Pinpoint the cell where the given text exists, returning its (x, y) midpoint coordinate. 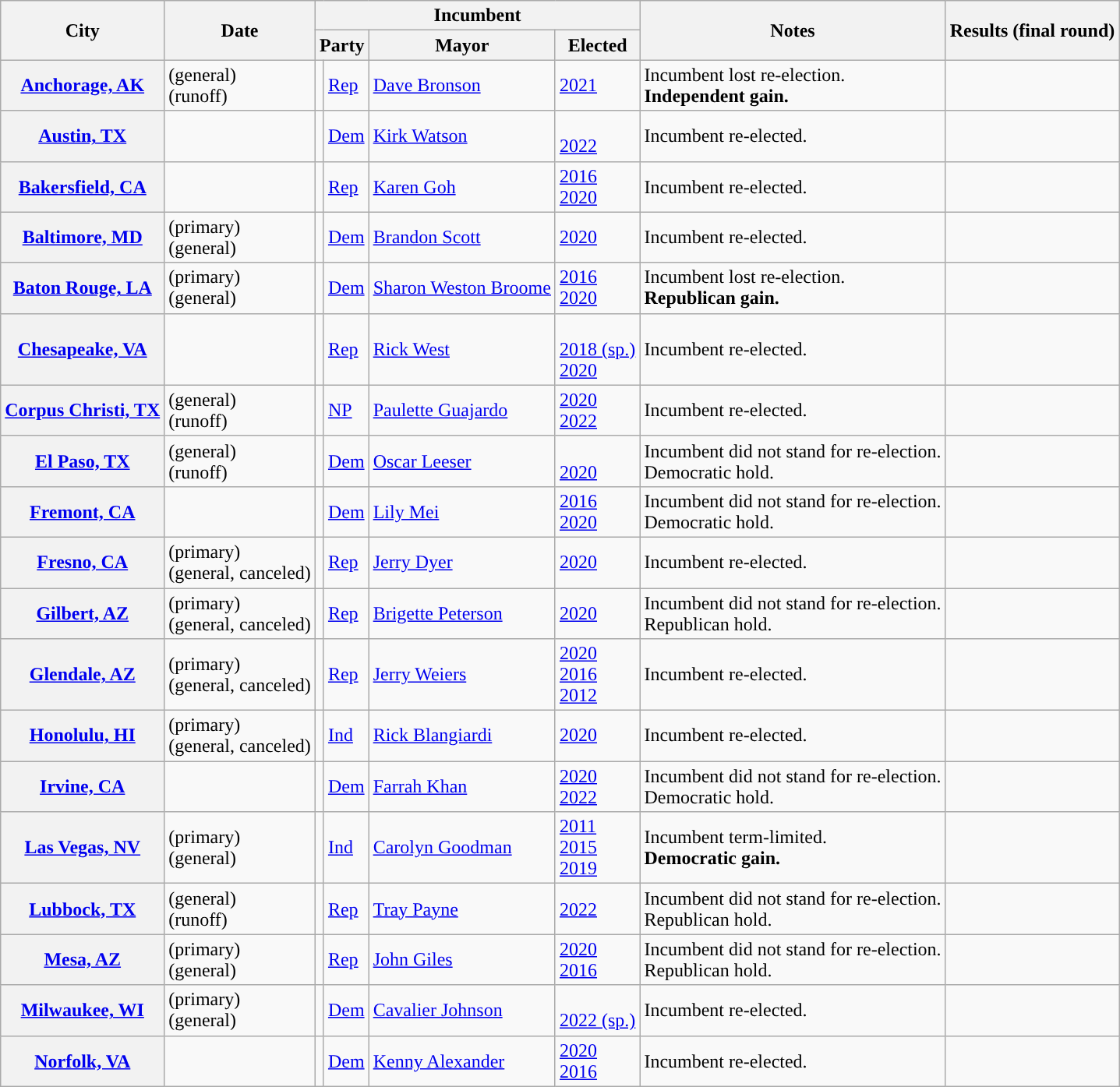
Lubbock, TX (83, 909)
Lily Mei (461, 511)
Incumbent lost re-election.Republican gain. (793, 288)
Honolulu, HI (83, 736)
Chesapeake, VA (83, 349)
Karen Goh (461, 187)
Incumbent term-limited.Democratic gain. (793, 848)
2018 (sp.)2020 (597, 349)
Corpus Christi, TX (83, 410)
Results (final round) (1032, 30)
Incumbent lost re-election.Independent gain. (793, 86)
Fremont, CA (83, 511)
Dave Bronson (461, 86)
Notes (793, 30)
NP (346, 410)
Irvine, CA (83, 787)
Brandon Scott (461, 237)
2021 (597, 86)
2022 (sp.) (597, 1010)
Gilbert, AZ (83, 612)
Elected (597, 45)
Paulette Guajardo (461, 410)
Cavalier Johnson (461, 1010)
Oscar Leeser (461, 461)
Milwaukee, WI (83, 1010)
Bakersfield, CA (83, 187)
Kirk Watson (461, 136)
Glendale, AZ (83, 675)
Party (341, 45)
Austin, TX (83, 136)
Mesa, AZ (83, 960)
Jerry Weiers (461, 675)
202020162012 (597, 675)
201120152019 (597, 848)
Carolyn Goodman (461, 848)
Baltimore, MD (83, 237)
Rick West (461, 349)
Rick Blangiardi (461, 736)
John Giles (461, 960)
Mayor (461, 45)
Farrah Khan (461, 787)
City (83, 30)
Tray Payne (461, 909)
Incumbent (477, 16)
Fresno, CA (83, 563)
Jerry Dyer (461, 563)
Kenny Alexander (461, 1061)
Brigette Peterson (461, 612)
Anchorage, AK (83, 86)
El Paso, TX (83, 461)
Date (240, 30)
Norfolk, VA (83, 1061)
Sharon Weston Broome (461, 288)
Baton Rouge, LA (83, 288)
Las Vegas, NV (83, 848)
